Identify which cell holds the provided text, then report its [x, y] central coordinate. 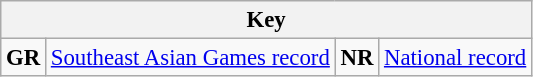
NR [357, 58]
GR [24, 58]
National record [456, 58]
Key [266, 20]
Southeast Asian Games record [191, 58]
